For the text-containing cell, return its midpoint in [x, y] coordinate format. 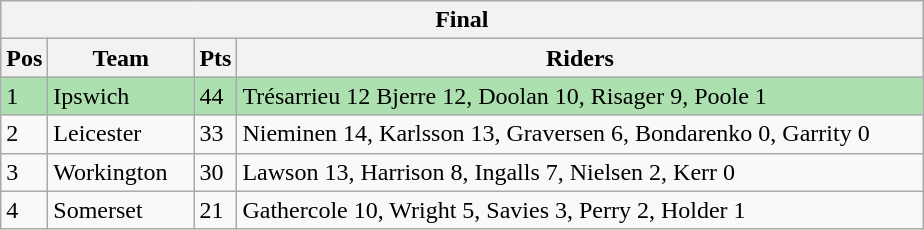
44 [216, 96]
Lawson 13, Harrison 8, Ingalls 7, Nielsen 2, Kerr 0 [580, 172]
3 [24, 172]
33 [216, 134]
1 [24, 96]
2 [24, 134]
Leicester [121, 134]
Pts [216, 58]
Gathercole 10, Wright 5, Savies 3, Perry 2, Holder 1 [580, 210]
30 [216, 172]
Trésarrieu 12 Bjerre 12, Doolan 10, Risager 9, Poole 1 [580, 96]
Workington [121, 172]
Somerset [121, 210]
Pos [24, 58]
Riders [580, 58]
Nieminen 14, Karlsson 13, Graversen 6, Bondarenko 0, Garrity 0 [580, 134]
Ipswich [121, 96]
Final [462, 20]
Team [121, 58]
4 [24, 210]
21 [216, 210]
